Scan for the cell matching the given text and deliver its (x, y) coordinate at center. 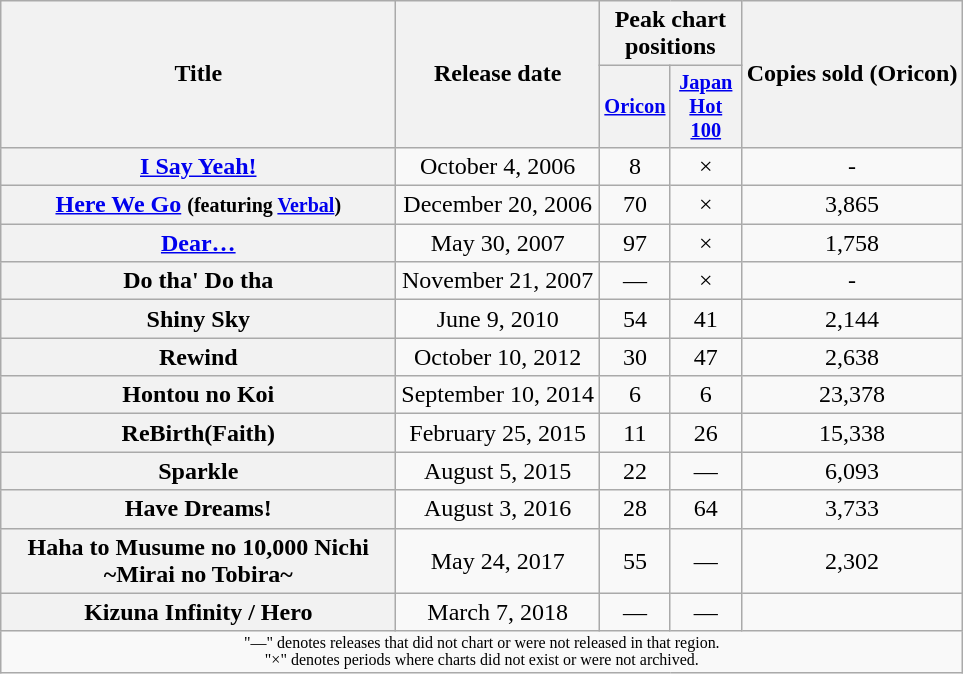
September 10, 2014 (498, 395)
8 (636, 166)
3,733 (852, 509)
August 5, 2015 (498, 471)
February 25, 2015 (498, 433)
Peak chart positions (671, 34)
22 (636, 471)
2,144 (852, 319)
2,302 (852, 560)
I Say Yeah! (198, 166)
November 21, 2007 (498, 281)
97 (636, 243)
6,093 (852, 471)
11 (636, 433)
Haha to Musume no 10,000 Nichi ~Mirai no Tobira~ (198, 560)
Kizuna Infinity / Hero (198, 612)
47 (706, 357)
55 (636, 560)
March 7, 2018 (498, 612)
Shiny Sky (198, 319)
30 (636, 357)
23,378 (852, 395)
June 9, 2010 (498, 319)
August 3, 2016 (498, 509)
Oricon (636, 107)
26 (706, 433)
Title (198, 74)
Rewind (198, 357)
70 (636, 205)
October 4, 2006 (498, 166)
"—" denotes releases that did not chart or were not released in that region."×" denotes periods where charts did not exist or were not archived. (482, 652)
Have Dreams! (198, 509)
2,638 (852, 357)
Here We Go (featuring Verbal) (198, 205)
Sparkle (198, 471)
41 (706, 319)
May 24, 2017 (498, 560)
64 (706, 509)
October 10, 2012 (498, 357)
ReBirth(Faith) (198, 433)
28 (636, 509)
December 20, 2006 (498, 205)
15,338 (852, 433)
1,758 (852, 243)
Do tha' Do tha (198, 281)
Japan Hot 100 (706, 107)
Copies sold (Oricon) (852, 74)
Release date (498, 74)
Hontou no Koi (198, 395)
May 30, 2007 (498, 243)
3,865 (852, 205)
Dear… (198, 243)
54 (636, 319)
